Return the [X, Y] coordinate for the center point of the cell that contains the specified text.  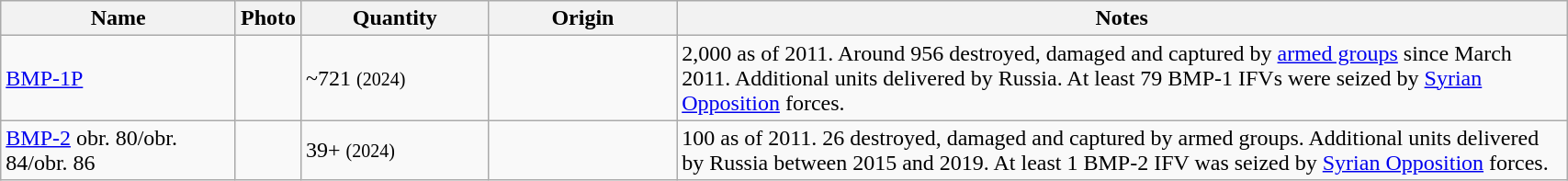
Origin [582, 18]
BMP-1P [118, 78]
39+ (2024) [395, 151]
BMP-2 obr. 80/obr. 84/obr. 86 [118, 151]
Quantity [395, 18]
Notes [1122, 18]
Name [118, 18]
~721 (2024) [395, 78]
Photo [268, 18]
